From the cell containing the given text, extract its center point as (X, Y) coordinate. 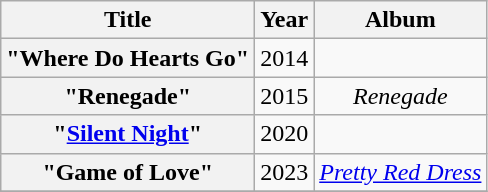
"Where Do Hearts Go" (128, 58)
"Renegade" (128, 96)
Renegade (400, 96)
2015 (284, 96)
Pretty Red Dress (400, 172)
2023 (284, 172)
"Silent Night" (128, 134)
Album (400, 20)
2020 (284, 134)
"Game of Love" (128, 172)
Year (284, 20)
2014 (284, 58)
Title (128, 20)
